Return the (X, Y) coordinate for the center point of the cell that contains the specified text.  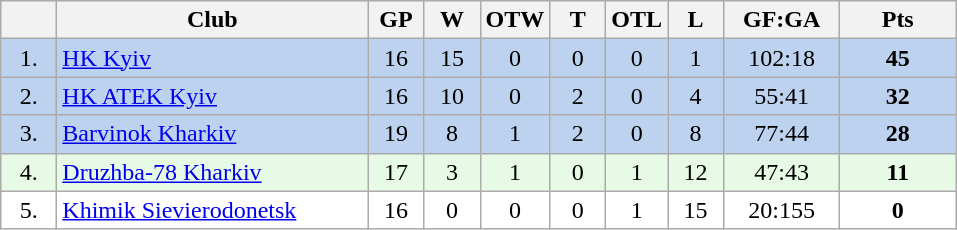
47:43 (782, 172)
55:41 (782, 96)
1. (29, 58)
3 (452, 172)
45 (898, 58)
T (578, 20)
32 (898, 96)
GP (396, 20)
OTL (637, 20)
12 (696, 172)
Club (212, 20)
2. (29, 96)
Barvinok Kharkiv (212, 134)
GF:GA (782, 20)
102:18 (782, 58)
4 (696, 96)
Khimik Sievierodonetsk (212, 210)
HK Kyiv (212, 58)
77:44 (782, 134)
10 (452, 96)
L (696, 20)
20:155 (782, 210)
17 (396, 172)
11 (898, 172)
28 (898, 134)
4. (29, 172)
3. (29, 134)
Druzhba-78 Kharkiv (212, 172)
5. (29, 210)
19 (396, 134)
OTW (515, 20)
W (452, 20)
Pts (898, 20)
HK ATEK Kyiv (212, 96)
